Search for the cell housing the specified text and yield its (X, Y) center coordinate. 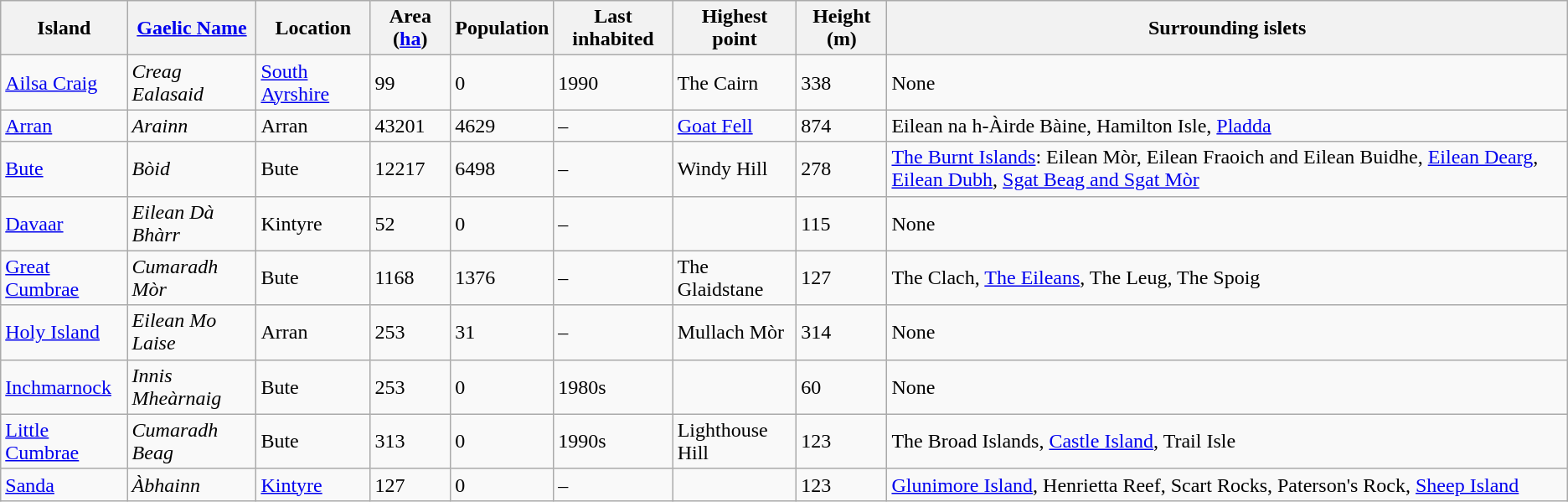
31 (503, 332)
278 (842, 169)
The Cairn (735, 82)
4629 (503, 126)
1376 (503, 278)
115 (842, 223)
Eilean Mo Laise (192, 332)
Cumaradh Beag (192, 441)
Creag Ealasaid (192, 82)
Sanda (64, 484)
1168 (410, 278)
314 (842, 332)
Cumaradh Mòr (192, 278)
South Ayrshire (313, 82)
Great Cumbrae (64, 278)
Inchmarnock (64, 387)
The Broad Islands, Castle Island, Trail Isle (1227, 441)
Population (503, 28)
Bòid (192, 169)
Height (m) (842, 28)
Àbhainn (192, 484)
Island (64, 28)
874 (842, 126)
60 (842, 387)
52 (410, 223)
The Burnt Islands: Eilean Mòr, Eilean Fraoich and Eilean Buidhe, Eilean Dearg, Eilean Dubh, Sgat Beag and Sgat Mòr (1227, 169)
Last inhabited (613, 28)
Ailsa Craig (64, 82)
99 (410, 82)
Goat Fell (735, 126)
The Clach, The Eileans, The Leug, The Spoig (1227, 278)
Windy Hill (735, 169)
Gaelic Name (192, 28)
1980s (613, 387)
338 (842, 82)
43201 (410, 126)
The Glaidstane (735, 278)
Holy Island (64, 332)
1990s (613, 441)
Area (ha) (410, 28)
6498 (503, 169)
Glunimore Island, Henrietta Reef, Scart Rocks, Paterson's Rock, Sheep Island (1227, 484)
Eilean na h-Àirde Bàine, Hamilton Isle, Pladda (1227, 126)
Surrounding islets (1227, 28)
Mullach Mòr (735, 332)
Highest point (735, 28)
Location (313, 28)
Little Cumbrae (64, 441)
Arainn (192, 126)
1990 (613, 82)
Innis Mheàrnaig (192, 387)
12217 (410, 169)
Eilean Dà Bhàrr (192, 223)
Lighthouse Hill (735, 441)
313 (410, 441)
Davaar (64, 223)
